Output the (X, Y) coordinate of the center of the cell containing the given text.  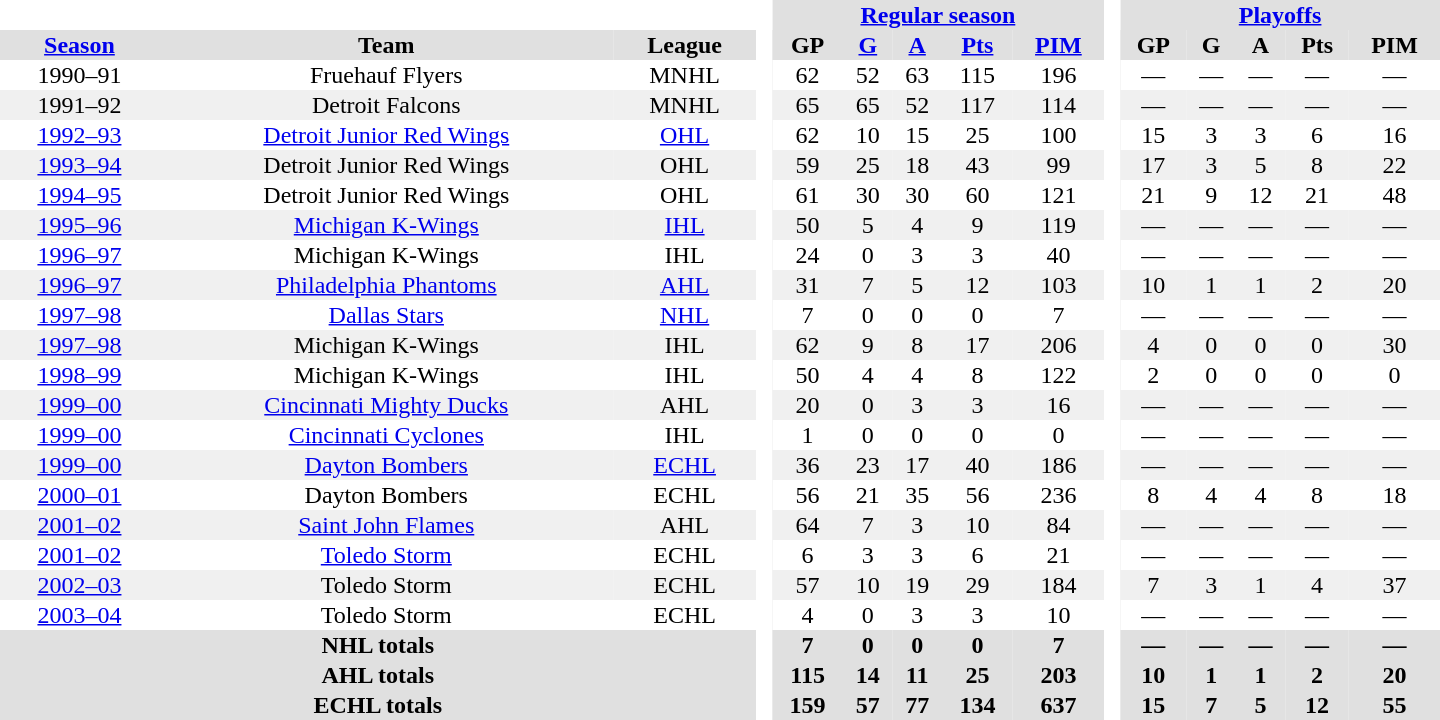
League (685, 45)
22 (1394, 165)
134 (978, 705)
55 (1394, 705)
Cincinnati Cyclones (386, 435)
114 (1058, 105)
100 (1058, 135)
1995–96 (80, 225)
63 (916, 75)
186 (1058, 465)
2003–04 (80, 615)
84 (1058, 525)
AHL totals (378, 675)
119 (1058, 225)
64 (808, 525)
19 (916, 585)
Season (80, 45)
122 (1058, 375)
2000–01 (80, 495)
48 (1394, 195)
NHL totals (378, 645)
NHL (685, 315)
Team (386, 45)
Detroit Falcons (386, 105)
1990–91 (80, 75)
11 (916, 675)
Dallas Stars (386, 315)
206 (1058, 345)
1994–95 (80, 195)
23 (868, 465)
1993–94 (80, 165)
196 (1058, 75)
2002–03 (80, 585)
35 (916, 495)
60 (978, 195)
1998–99 (80, 375)
37 (1394, 585)
77 (916, 705)
203 (1058, 675)
ECHL totals (378, 705)
1992–93 (80, 135)
59 (808, 165)
Fruehauf Flyers (386, 75)
Philadelphia Phantoms (386, 285)
Playoffs (1280, 15)
Saint John Flames (386, 525)
637 (1058, 705)
36 (808, 465)
236 (1058, 495)
24 (808, 255)
43 (978, 165)
14 (868, 675)
121 (1058, 195)
61 (808, 195)
1991–92 (80, 105)
103 (1058, 285)
Regular season (938, 15)
117 (978, 105)
184 (1058, 585)
99 (1058, 165)
159 (808, 705)
31 (808, 285)
29 (978, 585)
Cincinnati Mighty Ducks (386, 405)
